Return the (x, y) coordinate for the center point of the cell that contains the specified text.  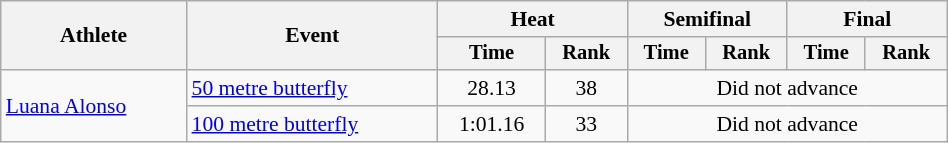
38 (586, 88)
33 (586, 124)
28.13 (492, 88)
Event (312, 36)
Luana Alonso (94, 106)
Final (867, 19)
Semifinal (707, 19)
Athlete (94, 36)
1:01.16 (492, 124)
100 metre butterfly (312, 124)
50 metre butterfly (312, 88)
Heat (532, 19)
